Identify which cell holds the provided text, then report its [x, y] central coordinate. 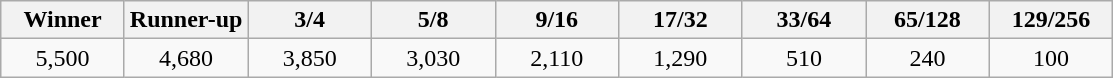
2,110 [557, 58]
3/4 [310, 20]
129/256 [1051, 20]
3,030 [433, 58]
100 [1051, 58]
Runner-up [186, 20]
9/16 [557, 20]
3,850 [310, 58]
240 [928, 58]
510 [804, 58]
5/8 [433, 20]
5,500 [63, 58]
1,290 [681, 58]
4,680 [186, 58]
17/32 [681, 20]
33/64 [804, 20]
Winner [63, 20]
65/128 [928, 20]
